Return the [X, Y] coordinate for the center point of the cell that contains the specified text.  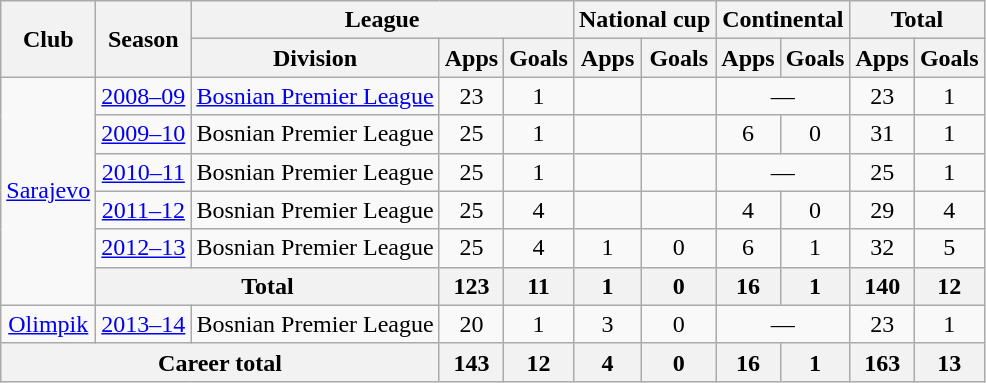
Sarajevo [48, 191]
Career total [220, 362]
Olimpik [48, 324]
2009–10 [144, 134]
5 [949, 248]
2012–13 [144, 248]
140 [882, 286]
163 [882, 362]
3 [607, 324]
2013–14 [144, 324]
Season [144, 39]
Division [315, 58]
Continental [783, 20]
31 [882, 134]
29 [882, 210]
32 [882, 248]
2008–09 [144, 96]
11 [539, 286]
20 [471, 324]
123 [471, 286]
League [382, 20]
13 [949, 362]
Club [48, 39]
2010–11 [144, 172]
National cup [644, 20]
2011–12 [144, 210]
143 [471, 362]
